Extract the (X, Y) coordinate from the center of the cell holding the provided text.  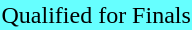
Qualified for Finals (96, 15)
